Scan for the cell matching the given text and deliver its [x, y] coordinate at center. 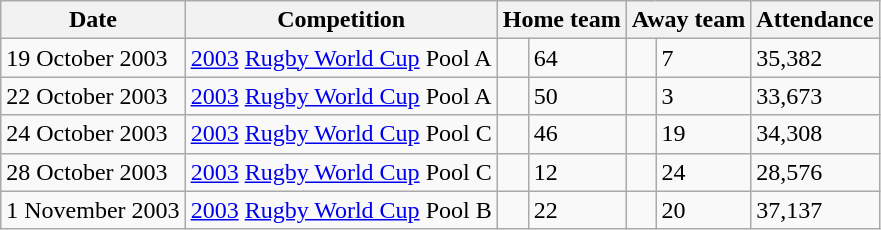
Home team [562, 20]
24 October 2003 [93, 134]
22 [577, 210]
19 October 2003 [93, 58]
Date [93, 20]
28 October 2003 [93, 172]
64 [577, 58]
50 [577, 96]
7 [704, 58]
3 [704, 96]
24 [704, 172]
2003 Rugby World Cup Pool B [341, 210]
33,673 [815, 96]
19 [704, 134]
46 [577, 134]
12 [577, 172]
Away team [688, 20]
35,382 [815, 58]
20 [704, 210]
Competition [341, 20]
1 November 2003 [93, 210]
28,576 [815, 172]
34,308 [815, 134]
22 October 2003 [93, 96]
Attendance [815, 20]
37,137 [815, 210]
